Detect which cell encompasses the target text, then output its [X, Y] center coordinate. 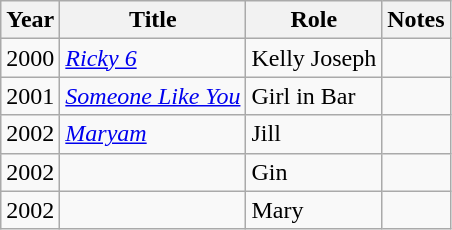
Girl in Bar [314, 96]
Jill [314, 134]
Mary [314, 210]
Role [314, 20]
Someone Like You [153, 96]
Gin [314, 172]
2000 [30, 58]
2001 [30, 96]
Kelly Joseph [314, 58]
Ricky 6 [153, 58]
Year [30, 20]
Notes [416, 20]
Maryam [153, 134]
Title [153, 20]
